Determine the (x, y) coordinate at the center of the cell enclosing the given text.  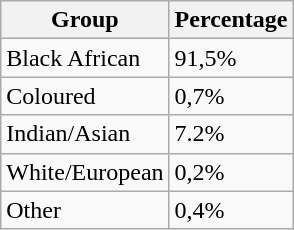
7.2% (231, 134)
Indian/Asian (85, 134)
91,5% (231, 58)
0,7% (231, 96)
Coloured (85, 96)
Percentage (231, 20)
Black African (85, 58)
Group (85, 20)
0,4% (231, 210)
Other (85, 210)
White/European (85, 172)
0,2% (231, 172)
